Pinpoint the cell where the given text exists, returning its [X, Y] midpoint coordinate. 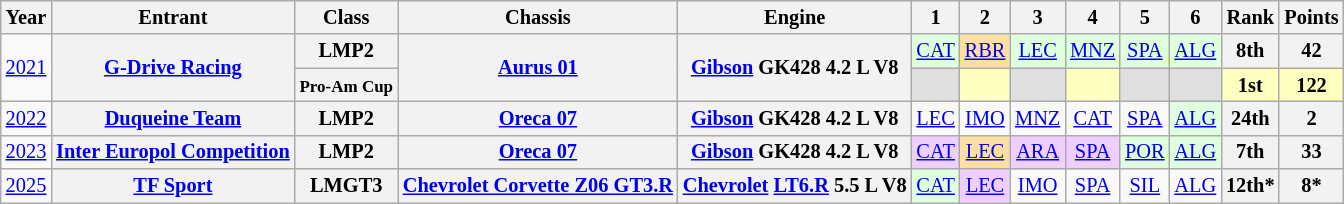
8* [1311, 186]
Chevrolet Corvette Z06 GT3.R [538, 186]
4 [1092, 17]
1st [1250, 85]
2021 [26, 68]
Chevrolet LT6.R 5.5 L V8 [795, 186]
Chassis [538, 17]
Year [26, 17]
42 [1311, 51]
RBR [985, 51]
Entrant [172, 17]
ARA [1038, 152]
G-Drive Racing [172, 68]
2022 [26, 118]
33 [1311, 152]
12th* [1250, 186]
Pro-Am Cup [346, 85]
7th [1250, 152]
Class [346, 17]
2023 [26, 152]
Engine [795, 17]
1 [936, 17]
3 [1038, 17]
Duqueine Team [172, 118]
8th [1250, 51]
24th [1250, 118]
SIL [1144, 186]
Aurus 01 [538, 68]
LMGT3 [346, 186]
TF Sport [172, 186]
5 [1144, 17]
Points [1311, 17]
6 [1195, 17]
POR [1144, 152]
Rank [1250, 17]
Inter Europol Competition [172, 152]
122 [1311, 85]
2025 [26, 186]
